Find where the given text appears and provide that cell's center as (X, Y) coordinate. 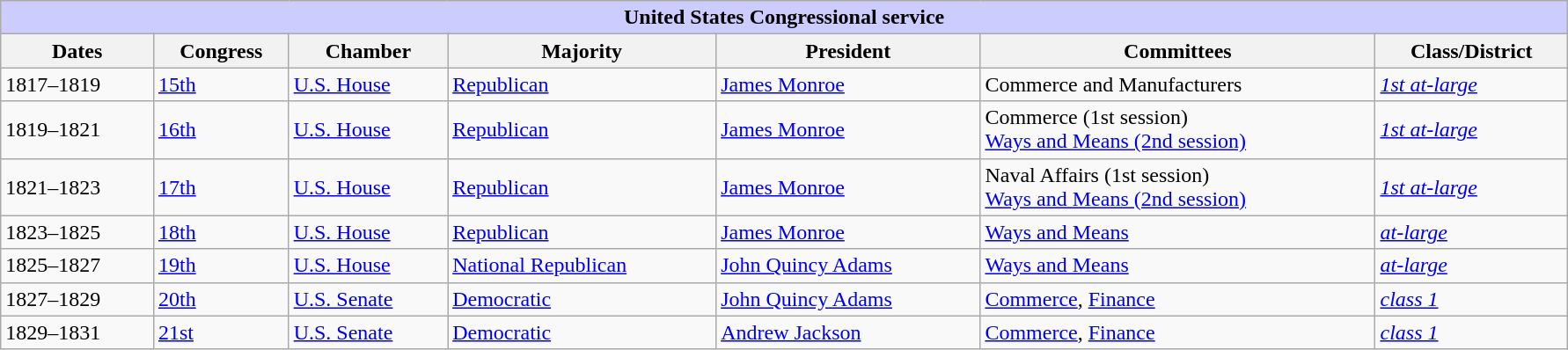
1821–1823 (77, 186)
President (848, 51)
1823–1825 (77, 232)
1827–1829 (77, 299)
Majority (583, 51)
20th (221, 299)
1819–1821 (77, 130)
17th (221, 186)
15th (221, 84)
19th (221, 266)
Class/District (1471, 51)
Chamber (368, 51)
Andrew Jackson (848, 332)
16th (221, 130)
21st (221, 332)
1825–1827 (77, 266)
18th (221, 232)
United States Congressional service (785, 18)
1817–1819 (77, 84)
Dates (77, 51)
Congress (221, 51)
Commerce (1st session)Ways and Means (2nd session) (1177, 130)
Commerce and Manufacturers (1177, 84)
Naval Affairs (1st session)Ways and Means (2nd session) (1177, 186)
1829–1831 (77, 332)
National Republican (583, 266)
Committees (1177, 51)
